Find where the given text appears and provide that cell's center as (x, y) coordinate. 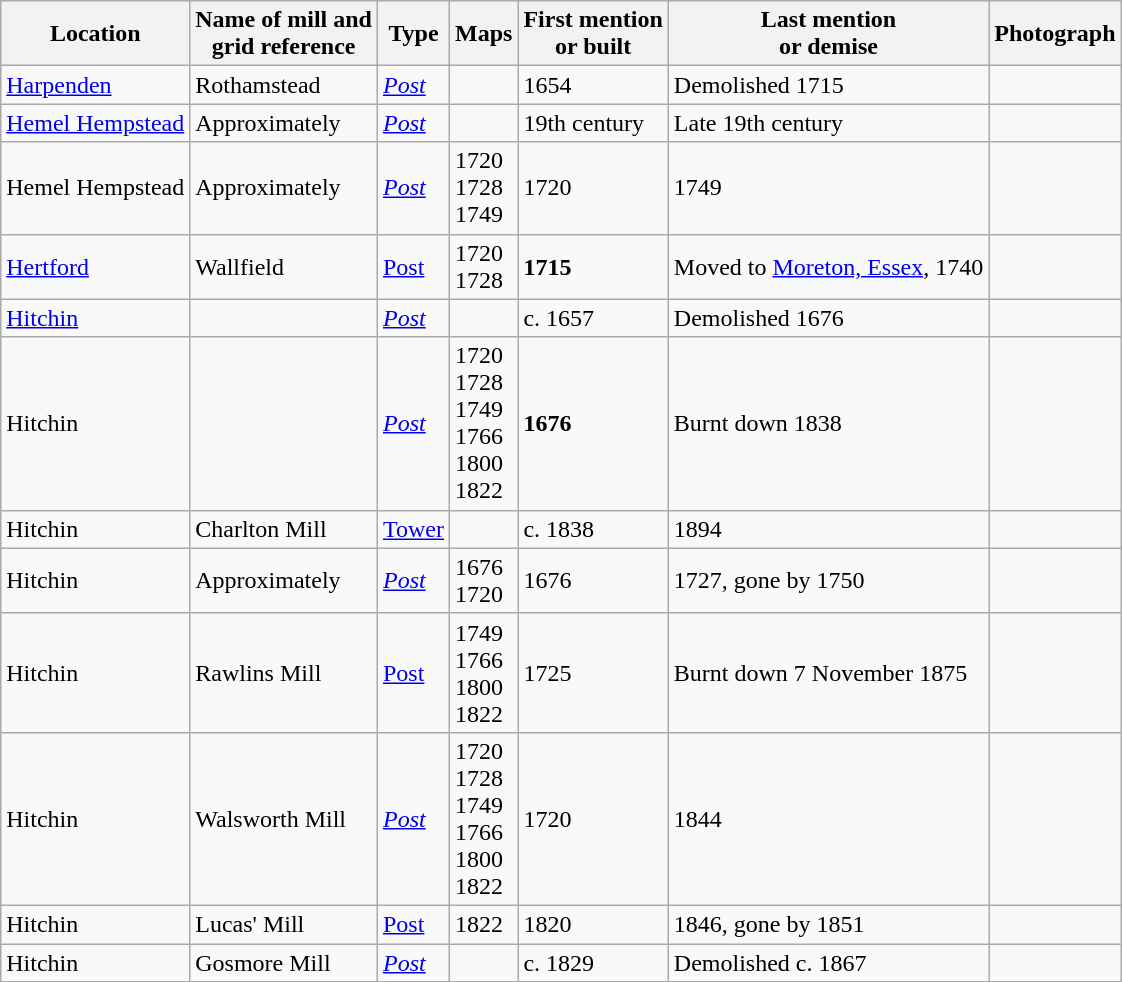
Moved to Moreton, Essex, 1740 (828, 266)
Tower (413, 529)
17201728 (484, 266)
Name of mill andgrid reference (284, 34)
Charlton Mill (284, 529)
c. 1657 (593, 318)
1822 (484, 924)
Maps (484, 34)
Last mention or demise (828, 34)
172017281749 (484, 188)
1749 (828, 188)
Wallfield (284, 266)
1727, gone by 1750 (828, 580)
1654 (593, 85)
1894 (828, 529)
1749176618001822 (484, 672)
Type (413, 34)
1844 (828, 818)
1820 (593, 924)
Rothamstead (284, 85)
First mentionor built (593, 34)
16761720 (484, 580)
1715 (593, 266)
Walsworth Mill (284, 818)
Demolished c. 1867 (828, 963)
Photograph (1055, 34)
c. 1829 (593, 963)
1846, gone by 1851 (828, 924)
Hertford (96, 266)
19th century (593, 123)
Lucas' Mill (284, 924)
Location (96, 34)
Demolished 1676 (828, 318)
Rawlins Mill (284, 672)
Burnt down 7 November 1875 (828, 672)
1725 (593, 672)
Gosmore Mill (284, 963)
Demolished 1715 (828, 85)
Late 19th century (828, 123)
Burnt down 1838 (828, 424)
Harpenden (96, 85)
c. 1838 (593, 529)
